Provide the (x, y) coordinate of the cell's center where the given text is located.  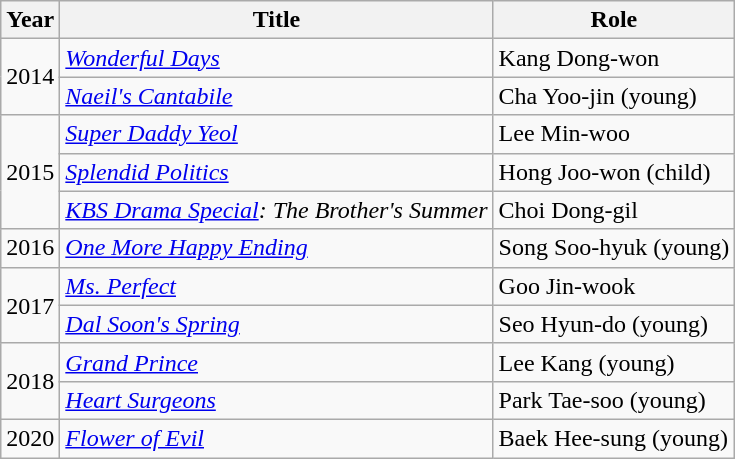
Seo Hyun-do (young) (614, 324)
Dal Soon's Spring (276, 324)
Flower of Evil (276, 438)
Naeil's Cantabile (276, 96)
Kang Dong-won (614, 58)
Lee Kang (young) (614, 362)
Wonderful Days (276, 58)
2020 (30, 438)
Cha Yoo-jin (young) (614, 96)
2015 (30, 172)
Role (614, 20)
One More Happy Ending (276, 248)
KBS Drama Special: The Brother's Summer (276, 210)
Splendid Politics (276, 172)
Choi Dong-gil (614, 210)
Song Soo-hyuk (young) (614, 248)
2014 (30, 77)
Super Daddy Yeol (276, 134)
2017 (30, 305)
2018 (30, 381)
Baek Hee-sung (young) (614, 438)
Ms. Perfect (276, 286)
Lee Min-woo (614, 134)
Title (276, 20)
Hong Joo-won (child) (614, 172)
2016 (30, 248)
Park Tae-soo (young) (614, 400)
Heart Surgeons (276, 400)
Year (30, 20)
Grand Prince (276, 362)
Goo Jin-wook (614, 286)
